Detect which cell encompasses the target text, then output its [X, Y] center coordinate. 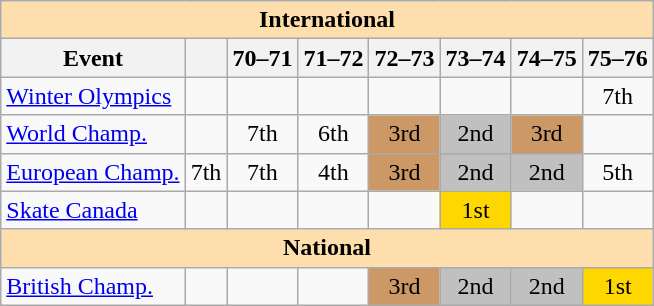
Event [93, 58]
4th [334, 172]
International [327, 20]
71–72 [334, 58]
5th [618, 172]
70–71 [262, 58]
6th [334, 134]
National [327, 248]
Skate Canada [93, 210]
Winter Olympics [93, 96]
World Champ. [93, 134]
75–76 [618, 58]
73–74 [476, 58]
74–75 [546, 58]
British Champ. [93, 286]
72–73 [404, 58]
European Champ. [93, 172]
